Determine the [X, Y] coordinate at the center of the cell enclosing the given text.  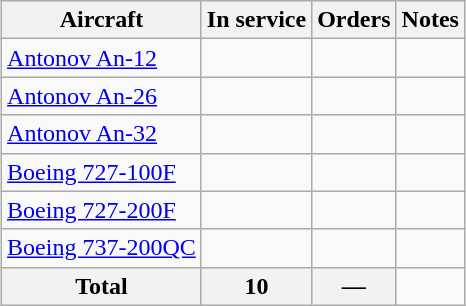
Boeing 727-200F [102, 210]
Antonov An-32 [102, 134]
Boeing 737-200QC [102, 248]
Antonov An-12 [102, 58]
Boeing 727-100F [102, 172]
Antonov An-26 [102, 96]
10 [256, 286]
Total [102, 286]
Aircraft [102, 20]
— [354, 286]
Notes [430, 20]
In service [256, 20]
Orders [354, 20]
